Return [X, Y] of the center of cell containing provided text 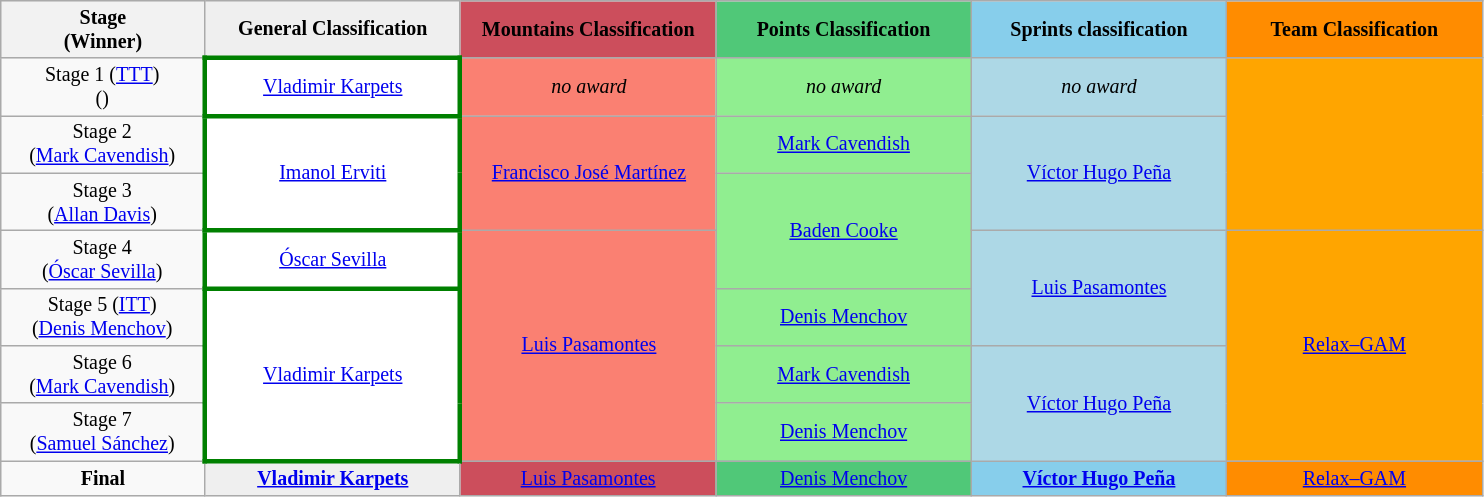
Imanol Erviti [332, 174]
Final [103, 478]
Baden Cooke [844, 230]
Stage 2(Mark Cavendish) [103, 144]
General Classification [332, 30]
Stage 4(Óscar Sevilla) [103, 260]
Francisco José Martínez [588, 174]
Mountains Classification [588, 30]
Stage 5 (ITT)(Denis Menchov) [103, 316]
Points Classification [844, 30]
Stage(Winner) [103, 30]
Stage 6 (Mark Cavendish) [103, 374]
Stage 1 (TTT)() [103, 88]
Óscar Sevilla [332, 260]
Sprints classification [1098, 30]
Stage 3(Allan Davis) [103, 202]
Stage 7 (Samuel Sánchez) [103, 432]
Team Classification [1354, 30]
